Scan for the cell matching the given text and deliver its [x, y] coordinate at center. 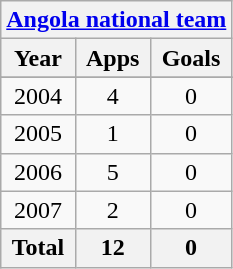
4 [112, 96]
Apps [112, 58]
5 [112, 172]
Year [38, 58]
2007 [38, 210]
Total [38, 248]
2005 [38, 134]
2006 [38, 172]
12 [112, 248]
1 [112, 134]
Angola national team [116, 20]
2 [112, 210]
2004 [38, 96]
Goals [191, 58]
